Pinpoint the cell where the given text exists, returning its (x, y) midpoint coordinate. 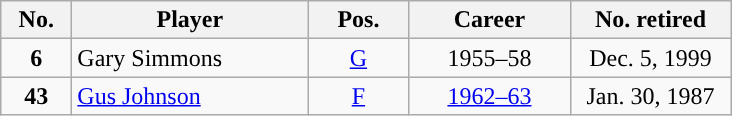
Career (490, 20)
Dec. 5, 1999 (650, 58)
43 (36, 96)
6 (36, 58)
No. (36, 20)
1955–58 (490, 58)
1962–63 (490, 96)
Jan. 30, 1987 (650, 96)
Player (190, 20)
No. retired (650, 20)
Pos. (358, 20)
F (358, 96)
Gus Johnson (190, 96)
Gary Simmons (190, 58)
G (358, 58)
